Determine the [X, Y] coordinate at the center of the cell enclosing the given text.  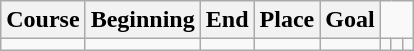
Goal [350, 20]
End [227, 20]
Course [43, 20]
Place [287, 20]
Beginning [142, 20]
